Capture the cell that displays the provided text and extract its (x, y) central coordinate. 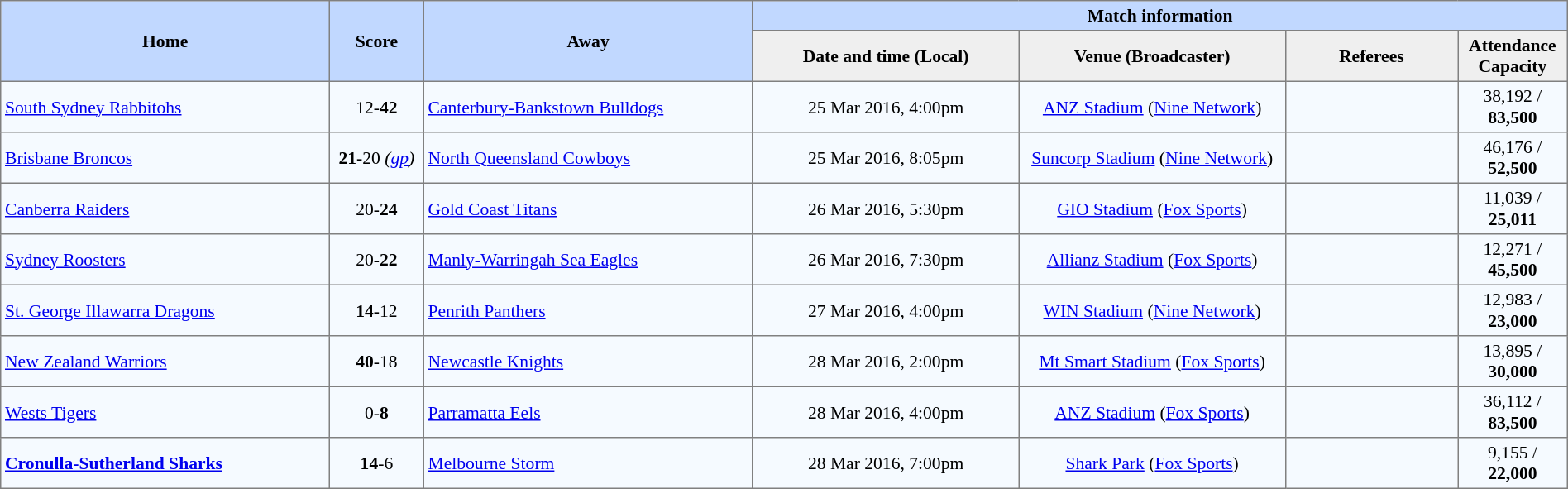
Gold Coast Titans (588, 209)
21-20 (gp) (377, 158)
Allianz Stadium (Fox Sports) (1152, 260)
Venue (Broadcaster) (1152, 56)
Melbourne Storm (588, 463)
12-42 (377, 107)
Canberra Raiders (165, 209)
Parramatta Eels (588, 412)
25 Mar 2016, 8:05pm (886, 158)
Cronulla-Sutherland Sharks (165, 463)
North Queensland Cowboys (588, 158)
Attendance Capacity (1513, 56)
0-8 (377, 412)
Shark Park (Fox Sports) (1152, 463)
14-6 (377, 463)
Brisbane Broncos (165, 158)
25 Mar 2016, 4:00pm (886, 107)
20-22 (377, 260)
Referees (1371, 56)
27 Mar 2016, 4:00pm (886, 310)
14-12 (377, 310)
26 Mar 2016, 7:30pm (886, 260)
WIN Stadium (Nine Network) (1152, 310)
11,039 / 25,011 (1513, 209)
28 Mar 2016, 4:00pm (886, 412)
South Sydney Rabbitohs (165, 107)
46,176 / 52,500 (1513, 158)
38,192 / 83,500 (1513, 107)
ANZ Stadium (Nine Network) (1152, 107)
40-18 (377, 362)
Mt Smart Stadium (Fox Sports) (1152, 362)
36,112 / 83,500 (1513, 412)
Canterbury-Bankstown Bulldogs (588, 107)
12,271 / 45,500 (1513, 260)
12,983 / 23,000 (1513, 310)
26 Mar 2016, 5:30pm (886, 209)
9,155 / 22,000 (1513, 463)
Manly-Warringah Sea Eagles (588, 260)
Match information (1159, 16)
ANZ Stadium (Fox Sports) (1152, 412)
GIO Stadium (Fox Sports) (1152, 209)
Suncorp Stadium (Nine Network) (1152, 158)
New Zealand Warriors (165, 362)
Penrith Panthers (588, 310)
13,895 / 30,000 (1513, 362)
Wests Tigers (165, 412)
28 Mar 2016, 2:00pm (886, 362)
Away (588, 41)
Newcastle Knights (588, 362)
Score (377, 41)
20-24 (377, 209)
Sydney Roosters (165, 260)
Home (165, 41)
28 Mar 2016, 7:00pm (886, 463)
Date and time (Local) (886, 56)
St. George Illawarra Dragons (165, 310)
